Find where the given text appears and provide that cell's center as (X, Y) coordinate. 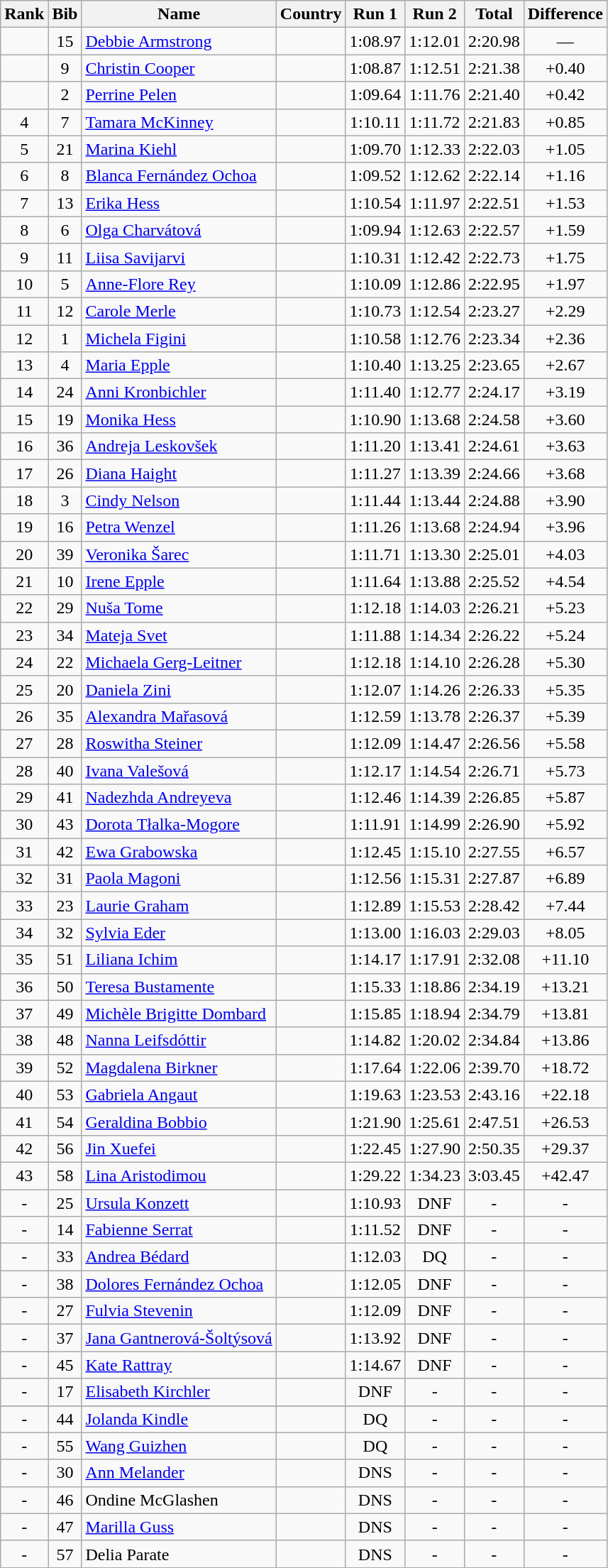
Michèle Brigitte Dombard (179, 1014)
3:03.45 (494, 1175)
2:21.38 (494, 68)
Magdalena Birkner (179, 1068)
1:08.97 (375, 41)
2:26.71 (494, 770)
+1.16 (565, 176)
2:22.03 (494, 149)
+3.68 (565, 473)
1:27.90 (435, 1148)
1:11.76 (435, 95)
+26.53 (565, 1122)
+4.54 (565, 581)
Dorota Tłalka-Mogore (179, 825)
2:22.73 (494, 257)
Maria Epple (179, 366)
1:11.97 (435, 203)
1:12.77 (435, 393)
Andreja Leskovšek (179, 446)
+1.53 (565, 203)
+13.21 (565, 987)
Teresa Bustamente (179, 987)
1 (65, 339)
Olga Charvátová (179, 230)
1:10.09 (375, 284)
1:11.88 (375, 635)
49 (65, 1014)
+1.75 (565, 257)
44 (65, 1419)
Erika Hess (179, 203)
1:14.82 (375, 1041)
1:14.26 (435, 689)
2:21.40 (494, 95)
2:26.22 (494, 635)
1:18.86 (435, 987)
1:10.40 (375, 366)
1:12.01 (435, 41)
1:19.63 (375, 1095)
1:20.02 (435, 1041)
1:11.20 (375, 446)
+5.58 (565, 743)
1:15.85 (375, 1014)
Blanca Fernández Ochoa (179, 176)
Irene Epple (179, 581)
Perrine Pelen (179, 95)
+1.97 (565, 284)
Ann Melander (179, 1473)
2:22.57 (494, 230)
Cindy Nelson (179, 500)
2:23.34 (494, 339)
+5.30 (565, 662)
1:12.46 (375, 798)
+1.59 (565, 230)
Ondine McGlashen (179, 1500)
+0.42 (565, 95)
2:26.90 (494, 825)
+3.19 (565, 393)
Fulvia Stevenin (179, 1311)
2:39.70 (494, 1068)
1:09.52 (375, 176)
1:14.39 (435, 798)
Anni Kronbichler (179, 393)
1:14.99 (435, 825)
47 (65, 1527)
1:09.70 (375, 149)
2:22.95 (494, 284)
1:11.52 (375, 1230)
2:24.66 (494, 473)
Debbie Armstrong (179, 41)
52 (65, 1068)
2:29.03 (494, 933)
57 (65, 1554)
1:14.17 (375, 960)
Michaela Gerg-Leitner (179, 662)
1:12.03 (375, 1257)
2 (65, 95)
Nanna Leifsdóttir (179, 1041)
Petra Wenzel (179, 527)
+29.37 (565, 1148)
1:08.87 (375, 68)
+4.03 (565, 554)
1:29.22 (375, 1175)
+7.44 (565, 906)
Name (179, 14)
1:14.67 (375, 1365)
Alexandra Mařasová (179, 716)
+6.89 (565, 879)
2:25.52 (494, 581)
53 (65, 1095)
1:12.05 (375, 1284)
Nadezhda Andreyeva (179, 798)
2:34.19 (494, 987)
48 (65, 1041)
+5.24 (565, 635)
1:12.63 (435, 230)
2:26.85 (494, 798)
1:14.03 (435, 608)
+3.90 (565, 500)
+5.87 (565, 798)
55 (65, 1446)
Christin Cooper (179, 68)
+5.39 (565, 716)
1:12.59 (375, 716)
2:23.27 (494, 311)
2:26.56 (494, 743)
+2.29 (565, 311)
Diana Haight (179, 473)
1:22.06 (435, 1068)
Daniela Zini (179, 689)
+1.05 (565, 149)
1:10.54 (375, 203)
+5.73 (565, 770)
54 (65, 1122)
1:17.64 (375, 1068)
Kate Rattray (179, 1365)
1:11.44 (375, 500)
Michela Figini (179, 339)
1:13.88 (435, 581)
+0.40 (565, 68)
Jolanda Kindle (179, 1419)
2:22.14 (494, 176)
1:22.45 (375, 1148)
1:14.54 (435, 770)
1:11.26 (375, 527)
+2.67 (565, 366)
Geraldina Bobbio (179, 1122)
Monika Hess (179, 420)
1:21.90 (375, 1122)
1:12.45 (375, 852)
2:25.01 (494, 554)
1:10.90 (375, 420)
Jana Gantnerová-Šoltýsová (179, 1338)
Marina Kiehl (179, 149)
+13.81 (565, 1014)
Lina Aristodimou (179, 1175)
1:18.94 (435, 1014)
1:12.76 (435, 339)
1:16.03 (435, 933)
2:24.17 (494, 393)
2:26.28 (494, 662)
Ewa Grabowska (179, 852)
1:15.33 (375, 987)
1:13.78 (435, 716)
Gabriela Angaut (179, 1095)
1:23.53 (435, 1095)
+8.05 (565, 933)
1:12.54 (435, 311)
+2.36 (565, 339)
Carole Merle (179, 311)
Ivana Valešová (179, 770)
2:26.37 (494, 716)
Marilla Guss (179, 1527)
1:10.73 (375, 311)
Mateja Svet (179, 635)
1:10.31 (375, 257)
2:34.79 (494, 1014)
1:10.93 (375, 1203)
1:11.27 (375, 473)
51 (65, 960)
Tamara McKinney (179, 122)
18 (24, 500)
1:10.58 (375, 339)
2:27.87 (494, 879)
1:13.00 (375, 933)
1:13.44 (435, 500)
+3.63 (565, 446)
— (565, 41)
+6.57 (565, 852)
1:15.10 (435, 852)
Elisabeth Kirchler (179, 1392)
1:10.11 (375, 122)
2:50.35 (494, 1148)
Delia Parate (179, 1554)
Wang Guizhen (179, 1446)
1:12.56 (375, 879)
1:12.51 (435, 68)
2:24.88 (494, 500)
1:11.91 (375, 825)
+5.92 (565, 825)
1:12.86 (435, 284)
1:14.47 (435, 743)
1:13.39 (435, 473)
46 (65, 1500)
Difference (565, 14)
1:13.30 (435, 554)
Jin Xuefei (179, 1148)
1:25.61 (435, 1122)
1:09.94 (375, 230)
Roswitha Steiner (179, 743)
+42.47 (565, 1175)
2:24.58 (494, 420)
Rank (24, 14)
45 (65, 1365)
1:15.53 (435, 906)
+5.23 (565, 608)
1:15.31 (435, 879)
Run 1 (375, 14)
2:28.42 (494, 906)
1:12.07 (375, 689)
Country (311, 14)
1:14.10 (435, 662)
Andrea Bédard (179, 1257)
Nuša Tome (179, 608)
2:43.16 (494, 1095)
1:13.25 (435, 366)
2:26.21 (494, 608)
1:11.72 (435, 122)
2:26.33 (494, 689)
+3.60 (565, 420)
Dolores Fernández Ochoa (179, 1284)
2:47.51 (494, 1122)
+13.86 (565, 1041)
2:32.08 (494, 960)
Liisa Savijarvi (179, 257)
Ursula Konzett (179, 1203)
2:21.83 (494, 122)
Anne-Flore Rey (179, 284)
1:11.64 (375, 581)
1:13.41 (435, 446)
3 (65, 500)
1:12.62 (435, 176)
+5.35 (565, 689)
+0.85 (565, 122)
Liliana Ichim (179, 960)
Run 2 (435, 14)
1:12.89 (375, 906)
1:17.91 (435, 960)
Laurie Graham (179, 906)
56 (65, 1148)
50 (65, 987)
2:24.61 (494, 446)
1:12.33 (435, 149)
2:34.84 (494, 1041)
2:20.98 (494, 41)
1:12.42 (435, 257)
Bib (65, 14)
Fabienne Serrat (179, 1230)
1:13.92 (375, 1338)
2:23.65 (494, 366)
+11.10 (565, 960)
1:09.64 (375, 95)
2:27.55 (494, 852)
1:34.23 (435, 1175)
Paola Magoni (179, 879)
Veronika Šarec (179, 554)
2:24.94 (494, 527)
+3.96 (565, 527)
58 (65, 1175)
2:22.51 (494, 203)
1:11.71 (375, 554)
Sylvia Eder (179, 933)
+18.72 (565, 1068)
Total (494, 14)
+22.18 (565, 1095)
1:11.40 (375, 393)
1:14.34 (435, 635)
1:12.17 (375, 770)
